Extract the (X, Y) coordinate from the center of the cell holding the provided text.  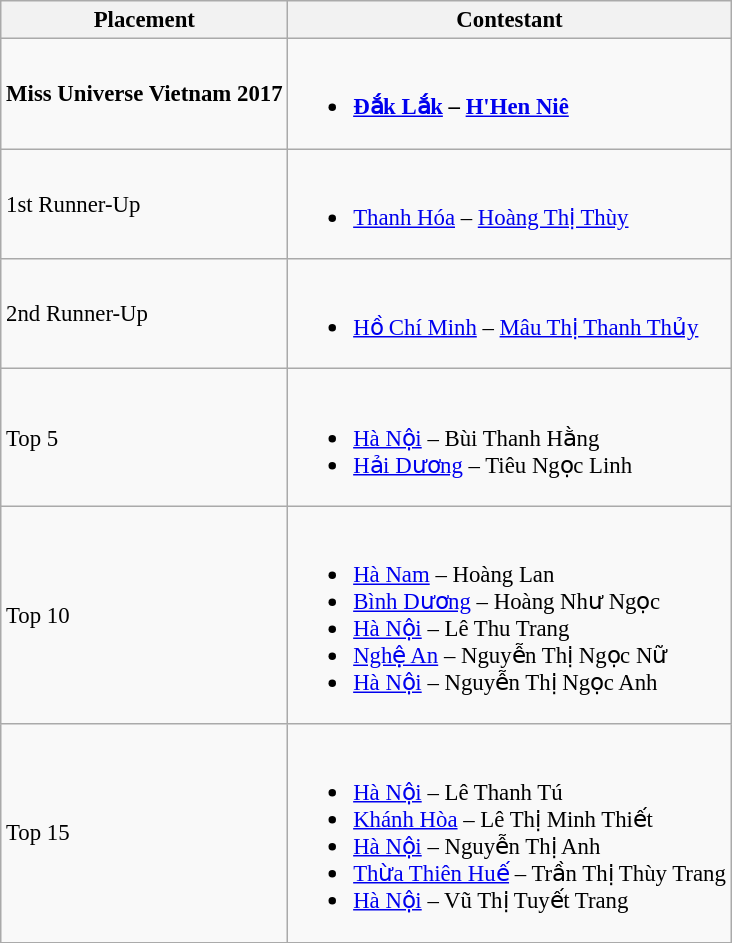
Contestant (510, 20)
Hà Nội – Bùi Thanh HằngHải Dương – Tiêu Ngọc Linh (510, 438)
Placement (144, 20)
Hà Nội – Lê Thanh TúKhánh Hòa – Lê Thị Minh ThiếtHà Nội – Nguyễn Thị AnhThừa Thiên Huế – Trần Thị Thùy TrangHà Nội – Vũ Thị Tuyết Trang (510, 833)
Miss Universe Vietnam 2017 (144, 94)
2nd Runner-Up (144, 314)
Đắk Lắk – H'Hen Niê (510, 94)
Top 5 (144, 438)
Top 15 (144, 833)
Top 10 (144, 615)
Hồ Chí Minh – Mâu Thị Thanh Thủy (510, 314)
1st Runner-Up (144, 204)
Hà Nam – Hoàng LanBình Dương – Hoàng Như NgọcHà Nội – Lê Thu TrangNghệ An – Nguyễn Thị Ngọc NữHà Nội – Nguyễn Thị Ngọc Anh (510, 615)
Thanh Hóa – Hoàng Thị Thùy (510, 204)
